Locate the cell with the specified text and output its [X, Y] center coordinate. 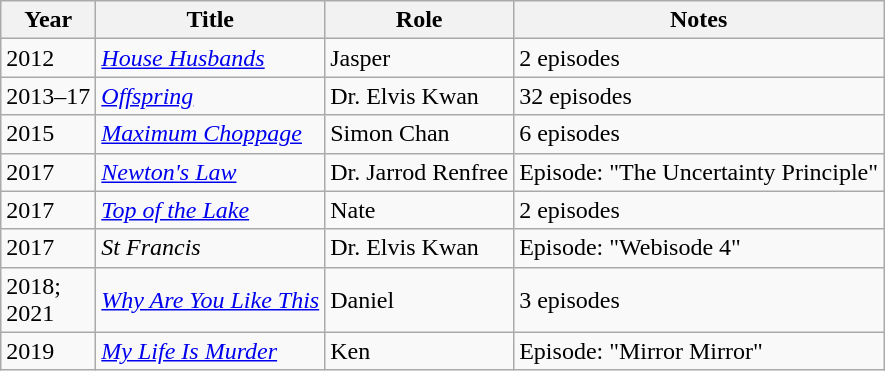
Newton's Law [210, 172]
Ken [420, 351]
2012 [48, 58]
Dr. Jarrod Renfree [420, 172]
Episode: "The Uncertainty Principle" [699, 172]
Simon Chan [420, 134]
My Life Is Murder [210, 351]
Year [48, 20]
Daniel [420, 300]
Episode: "Webisode 4" [699, 248]
Jasper [420, 58]
Nate [420, 210]
House Husbands [210, 58]
6 episodes [699, 134]
3 episodes [699, 300]
Maximum Choppage [210, 134]
Role [420, 20]
St Francis [210, 248]
2015 [48, 134]
2019 [48, 351]
Top of the Lake [210, 210]
Offspring [210, 96]
2018;2021 [48, 300]
Title [210, 20]
32 episodes [699, 96]
Episode: "Mirror Mirror" [699, 351]
2013–17 [48, 96]
Why Are You Like This [210, 300]
Notes [699, 20]
